Detect which cell encompasses the target text, then output its [X, Y] center coordinate. 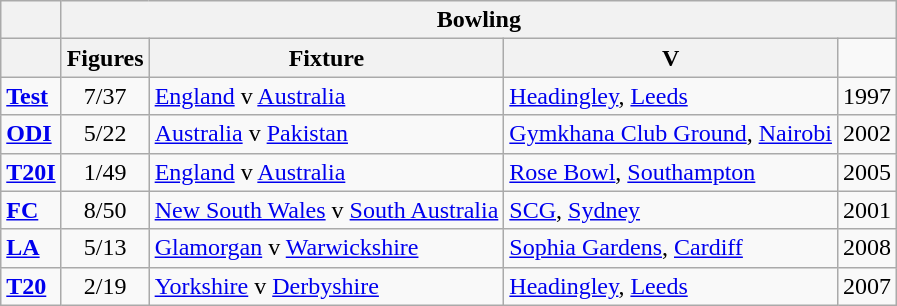
Yorkshire v Derbyshire [326, 286]
1997 [866, 96]
2005 [866, 172]
V [671, 58]
Test [31, 96]
Fixture [326, 58]
T20 [31, 286]
5/22 [105, 134]
2/19 [105, 286]
Glamorgan v Warwickshire [326, 248]
Bowling [478, 20]
Figures [105, 58]
2008 [866, 248]
T20I [31, 172]
FC [31, 210]
Gymkhana Club Ground, Nairobi [671, 134]
2001 [866, 210]
New South Wales v South Australia [326, 210]
ODI [31, 134]
Rose Bowl, Southampton [671, 172]
8/50 [105, 210]
2002 [866, 134]
5/13 [105, 248]
Sophia Gardens, Cardiff [671, 248]
1/49 [105, 172]
SCG, Sydney [671, 210]
LA [31, 248]
2007 [866, 286]
Australia v Pakistan [326, 134]
7/37 [105, 96]
